Pinpoint the cell where the given text exists, returning its (X, Y) midpoint coordinate. 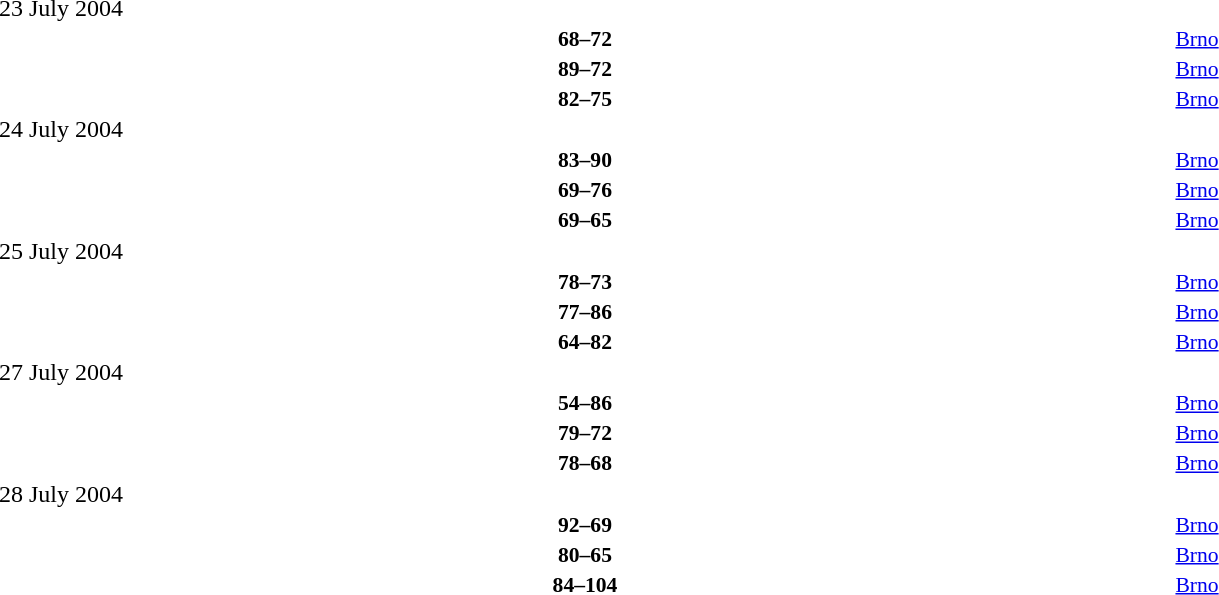
64–82 (584, 342)
89–72 (584, 68)
80–65 (584, 554)
54–86 (584, 403)
83–90 (584, 160)
69–76 (584, 190)
68–72 (584, 38)
82–75 (584, 98)
92–69 (584, 524)
78–73 (584, 282)
79–72 (584, 433)
69–65 (584, 220)
78–68 (584, 463)
77–86 (584, 312)
